Return (x, y) of the center of cell containing provided text 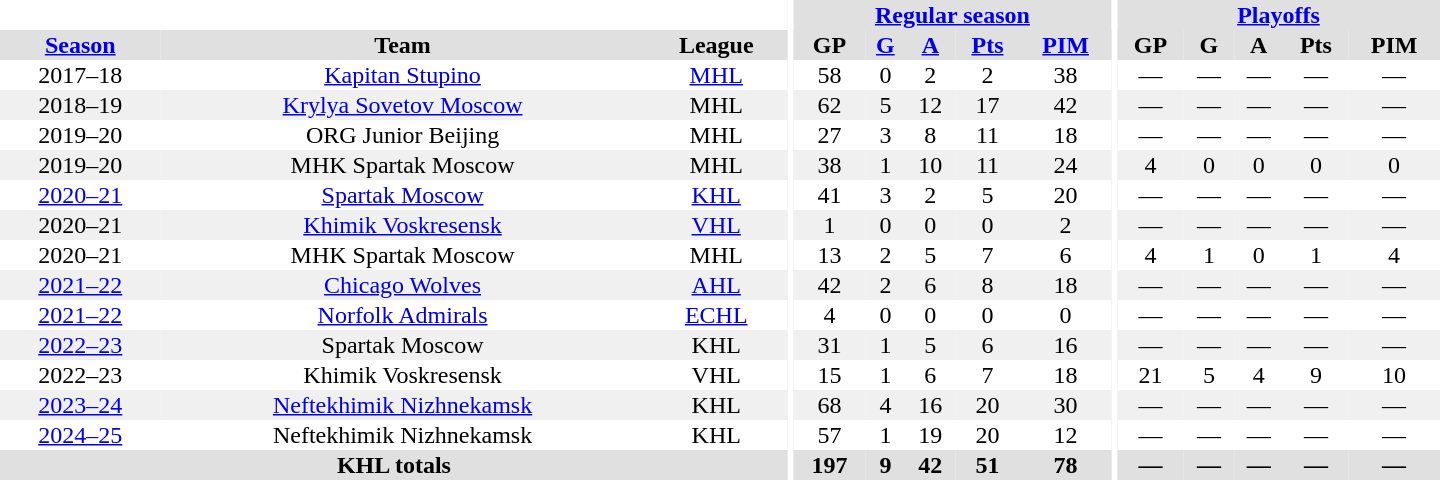
31 (829, 345)
Regular season (952, 15)
15 (829, 375)
Team (403, 45)
Season (80, 45)
2023–24 (80, 405)
2024–25 (80, 435)
17 (988, 105)
27 (829, 135)
Norfolk Admirals (403, 315)
197 (829, 465)
ORG Junior Beijing (403, 135)
78 (1066, 465)
21 (1150, 375)
13 (829, 255)
League (716, 45)
Playoffs (1278, 15)
30 (1066, 405)
2018–19 (80, 105)
KHL totals (394, 465)
51 (988, 465)
58 (829, 75)
19 (930, 435)
ECHL (716, 315)
62 (829, 105)
57 (829, 435)
2017–18 (80, 75)
Kapitan Stupino (403, 75)
68 (829, 405)
24 (1066, 165)
41 (829, 195)
Chicago Wolves (403, 285)
AHL (716, 285)
Krylya Sovetov Moscow (403, 105)
